For the text-containing cell, return its midpoint in (x, y) coordinate format. 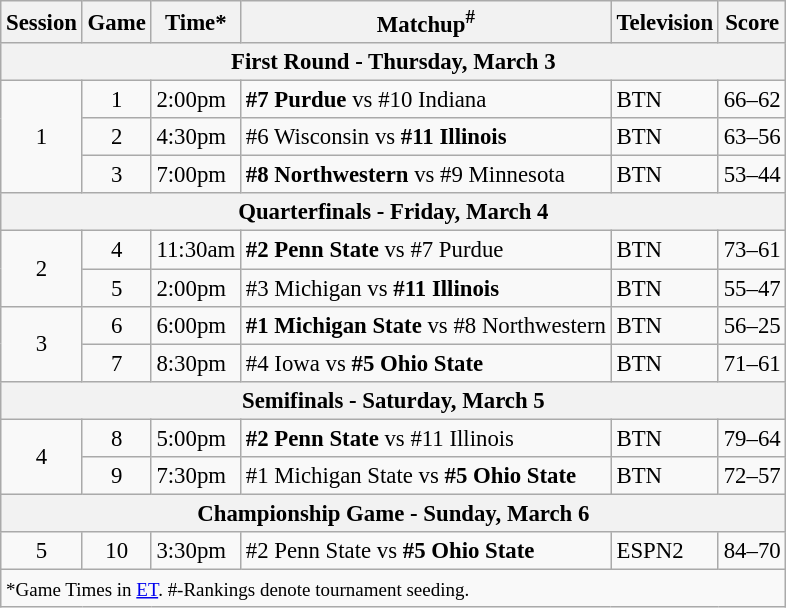
Game (116, 22)
5:00pm (196, 438)
#1 Michigan State vs #5 Ohio State (426, 476)
72–57 (752, 476)
Session (42, 22)
71–61 (752, 363)
Semifinals - Saturday, March 5 (394, 400)
10 (116, 551)
Television (664, 22)
#2 Penn State vs #11 Illinois (426, 438)
8:30pm (196, 363)
#6 Wisconsin vs #11 Illinois (426, 137)
7:00pm (196, 175)
#8 Northwestern vs #9 Minnesota (426, 175)
#2 Penn State vs #7 Purdue (426, 250)
7:30pm (196, 476)
#1 Michigan State vs #8 Northwestern (426, 325)
Quarterfinals - Friday, March 4 (394, 213)
*Game Times in ET. #-Rankings denote tournament seeding. (394, 588)
ESPN2 (664, 551)
Championship Game - Sunday, March 6 (394, 513)
#3 Michigan vs #11 Illinois (426, 288)
Time* (196, 22)
11:30am (196, 250)
#2 Penn State vs #5 Ohio State (426, 551)
Score (752, 22)
#7 Purdue vs #10 Indiana (426, 100)
9 (116, 476)
8 (116, 438)
79–64 (752, 438)
53–44 (752, 175)
6:00pm (196, 325)
#4 Iowa vs #5 Ohio State (426, 363)
55–47 (752, 288)
84–70 (752, 551)
66–62 (752, 100)
7 (116, 363)
73–61 (752, 250)
63–56 (752, 137)
3:30pm (196, 551)
4:30pm (196, 137)
56–25 (752, 325)
6 (116, 325)
First Round - Thursday, March 3 (394, 62)
Matchup# (426, 22)
